Pinpoint the cell where the given text exists, returning its [X, Y] midpoint coordinate. 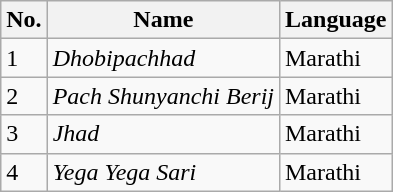
Pach Shunyanchi Berij [163, 96]
Jhad [163, 134]
No. [24, 20]
Dhobipachhad [163, 58]
4 [24, 172]
1 [24, 58]
3 [24, 134]
Language [335, 20]
Name [163, 20]
Yega Yega Sari [163, 172]
2 [24, 96]
